Pinpoint the cell where the given text exists, returning its (x, y) midpoint coordinate. 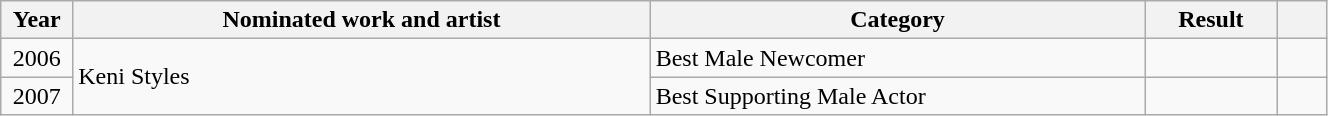
Category (898, 20)
Nominated work and artist (362, 20)
Result (1211, 20)
2006 (37, 58)
Year (37, 20)
Best Male Newcomer (898, 58)
Keni Styles (362, 77)
Best Supporting Male Actor (898, 96)
2007 (37, 96)
